Output the [x, y] coordinate of the center of the cell containing the given text.  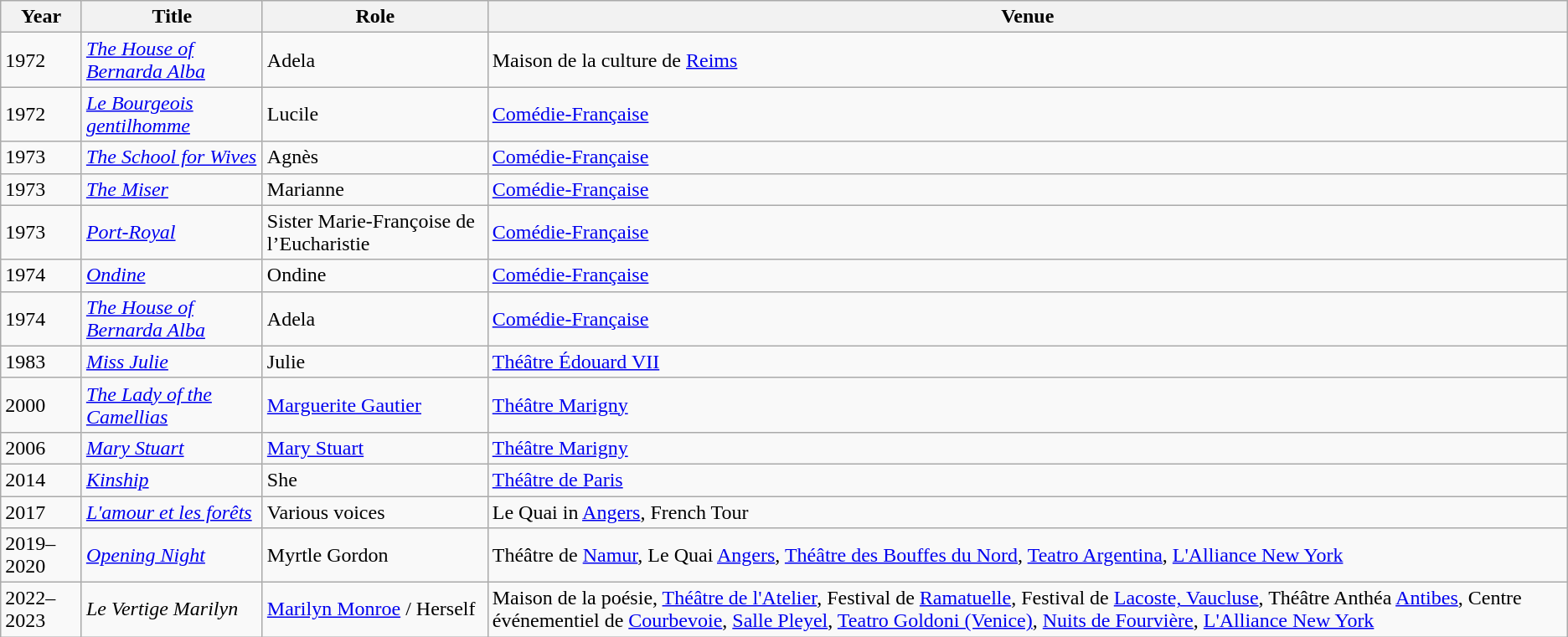
Myrtle Gordon [375, 556]
Agnès [375, 157]
Julie [375, 362]
Marianne [375, 189]
The School for Wives [172, 157]
Opening Night [172, 556]
2006 [42, 448]
Title [172, 17]
Le Quai in Angers, French Tour [1027, 511]
Théâtre de Namur, Le Quai Angers, Théâtre des Bouffes du Nord, Teatro Argentina, L'Alliance New York [1027, 556]
Maison de la culture de Reims [1027, 60]
The Lady of the Camellias [172, 405]
1983 [42, 362]
Port-Royal [172, 233]
Théâtre Édouard VII [1027, 362]
Théâtre de Paris [1027, 480]
L'amour et les forêts [172, 511]
Venue [1027, 17]
2022–2023 [42, 609]
She [375, 480]
Year [42, 17]
The Miser [172, 189]
2014 [42, 480]
Marguerite Gautier [375, 405]
Kinship [172, 480]
Sister Marie-Françoise de l’Eucharistie [375, 233]
Le Vertige Marilyn [172, 609]
Role [375, 17]
Miss Julie [172, 362]
Le Bourgeois gentilhomme [172, 114]
Various voices [375, 511]
2019–2020 [42, 556]
Marilyn Monroe / Herself [375, 609]
Lucile [375, 114]
2017 [42, 511]
2000 [42, 405]
